Pinpoint the cell where the given text exists, returning its [X, Y] midpoint coordinate. 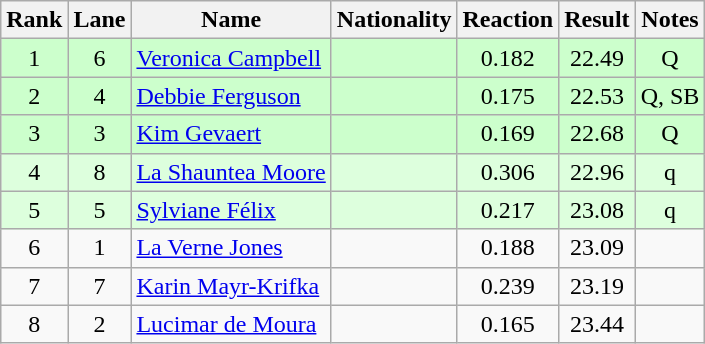
Q, SB [670, 96]
0.188 [508, 248]
23.44 [597, 324]
23.08 [597, 210]
Name [231, 20]
22.68 [597, 134]
22.53 [597, 96]
Result [597, 20]
Reaction [508, 20]
La Verne Jones [231, 248]
Lucimar de Moura [231, 324]
Veronica Campbell [231, 58]
23.09 [597, 248]
22.96 [597, 172]
0.306 [508, 172]
Rank [34, 20]
0.165 [508, 324]
0.239 [508, 286]
Sylviane Félix [231, 210]
Debbie Ferguson [231, 96]
0.217 [508, 210]
Karin Mayr-Krifka [231, 286]
23.19 [597, 286]
Nationality [394, 20]
La Shauntea Moore [231, 172]
22.49 [597, 58]
Lane [100, 20]
0.182 [508, 58]
0.169 [508, 134]
Kim Gevaert [231, 134]
0.175 [508, 96]
Notes [670, 20]
